Return the [X, Y] coordinate for the center point of the cell that contains the specified text.  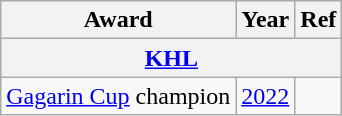
Ref [318, 20]
Gagarin Cup champion [118, 96]
KHL [172, 58]
2022 [266, 96]
Award [118, 20]
Year [266, 20]
